Capture the cell that displays the provided text and extract its [X, Y] central coordinate. 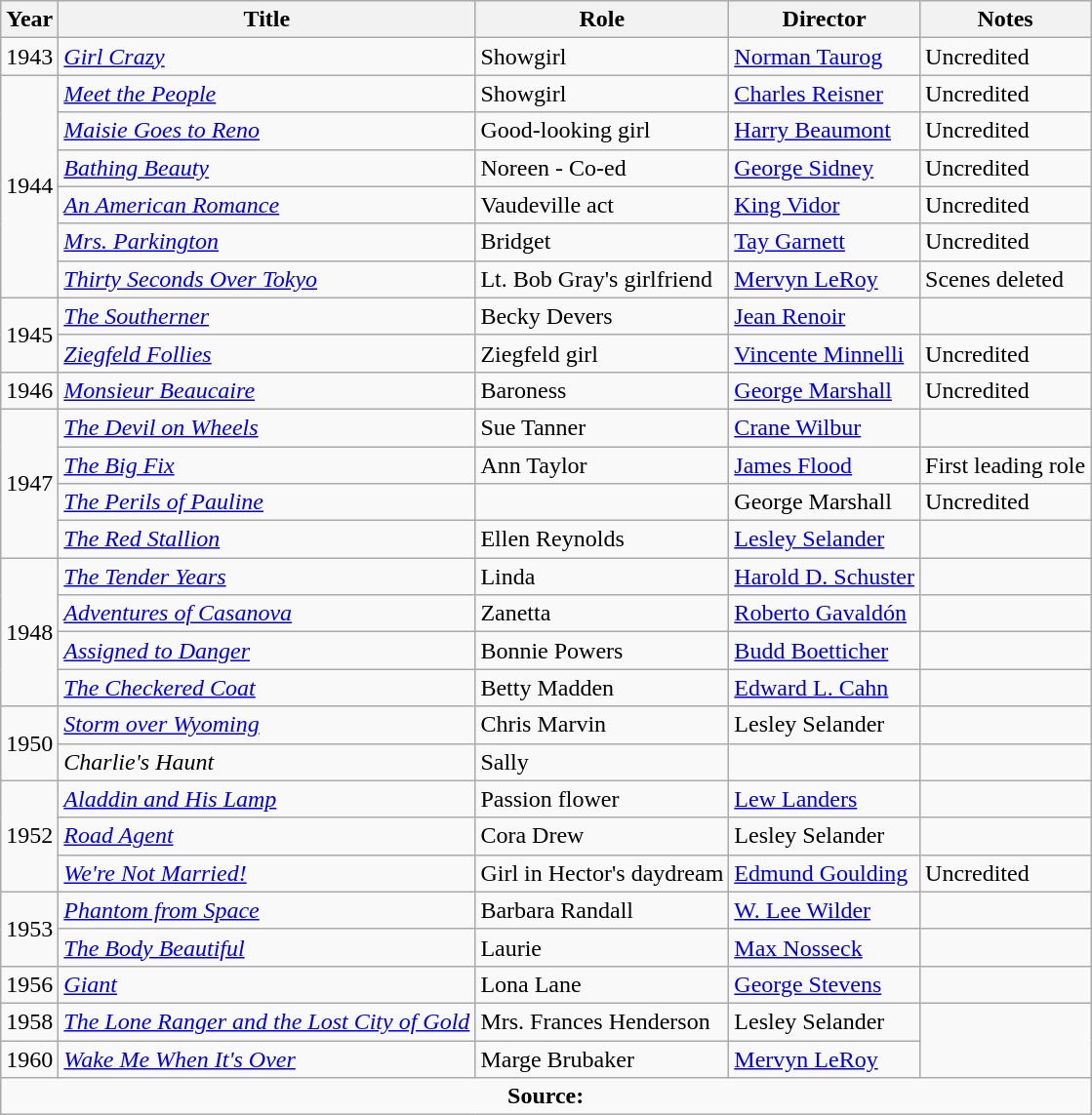
Noreen - Co-ed [602, 168]
The Tender Years [267, 577]
Lew Landers [825, 799]
James Flood [825, 465]
Lona Lane [602, 984]
Monsieur Beaucaire [267, 390]
Baroness [602, 390]
Tay Garnett [825, 242]
Good-looking girl [602, 131]
Mrs. Parkington [267, 242]
Wake Me When It's Over [267, 1058]
Aladdin and His Lamp [267, 799]
Chris Marvin [602, 725]
Budd Boetticher [825, 651]
1945 [29, 335]
Bathing Beauty [267, 168]
Becky Devers [602, 316]
Marge Brubaker [602, 1058]
Charles Reisner [825, 94]
1946 [29, 390]
Assigned to Danger [267, 651]
The Checkered Coat [267, 688]
Sue Tanner [602, 427]
Jean Renoir [825, 316]
Vaudeville act [602, 205]
1950 [29, 743]
Girl in Hector's daydream [602, 873]
1956 [29, 984]
Thirty Seconds Over Tokyo [267, 279]
Scenes deleted [1005, 279]
Lt. Bob Gray's girlfriend [602, 279]
Passion flower [602, 799]
The Red Stallion [267, 539]
An American Romance [267, 205]
Road Agent [267, 836]
Sally [602, 762]
King Vidor [825, 205]
Year [29, 20]
George Sidney [825, 168]
Source: [546, 1096]
Role [602, 20]
W. Lee Wilder [825, 910]
1958 [29, 1021]
Phantom from Space [267, 910]
Crane Wilbur [825, 427]
1953 [29, 929]
1947 [29, 483]
Girl Crazy [267, 57]
1944 [29, 186]
Bridget [602, 242]
Storm over Wyoming [267, 725]
George Stevens [825, 984]
Max Nosseck [825, 947]
1960 [29, 1058]
The Body Beautiful [267, 947]
The Perils of Pauline [267, 502]
We're Not Married! [267, 873]
Giant [267, 984]
Norman Taurog [825, 57]
Ziegfeld girl [602, 353]
Ziegfeld Follies [267, 353]
Roberto Gavaldón [825, 614]
Betty Madden [602, 688]
Meet the People [267, 94]
Ann Taylor [602, 465]
The Southerner [267, 316]
Ellen Reynolds [602, 539]
Linda [602, 577]
The Devil on Wheels [267, 427]
Mrs. Frances Henderson [602, 1021]
The Lone Ranger and the Lost City of Gold [267, 1021]
Bonnie Powers [602, 651]
Barbara Randall [602, 910]
First leading role [1005, 465]
Title [267, 20]
1943 [29, 57]
Charlie's Haunt [267, 762]
Edward L. Cahn [825, 688]
1952 [29, 836]
1948 [29, 632]
Harold D. Schuster [825, 577]
Adventures of Casanova [267, 614]
Harry Beaumont [825, 131]
The Big Fix [267, 465]
Edmund Goulding [825, 873]
Zanetta [602, 614]
Director [825, 20]
Maisie Goes to Reno [267, 131]
Cora Drew [602, 836]
Notes [1005, 20]
Laurie [602, 947]
Vincente Minnelli [825, 353]
